Detect which cell encompasses the target text, then output its (x, y) center coordinate. 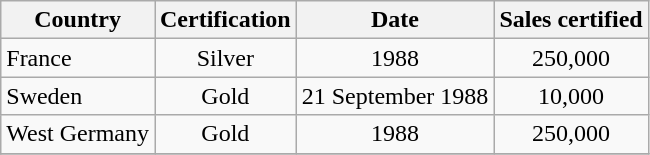
Date (395, 20)
Sales certified (571, 20)
West Germany (78, 134)
21 September 1988 (395, 96)
France (78, 58)
Certification (225, 20)
10,000 (571, 96)
Silver (225, 58)
Country (78, 20)
Sweden (78, 96)
